Output the (X, Y) coordinate of the center of the cell containing the given text.  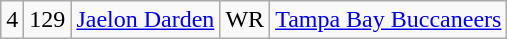
129 (48, 20)
4 (12, 20)
WR (245, 20)
Tampa Bay Buccaneers (388, 20)
Jaelon Darden (146, 20)
